Scan for the cell matching the given text and deliver its (x, y) coordinate at center. 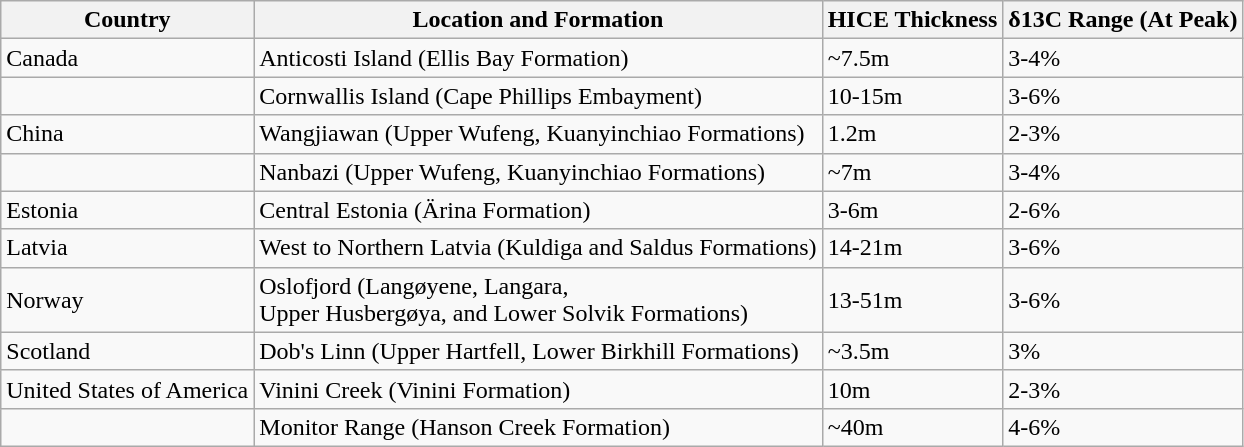
δ13C Range (At Peak) (1123, 20)
Latvia (128, 248)
United States of America (128, 389)
~7.5m (912, 58)
4-6% (1123, 427)
14-21m (912, 248)
Canada (128, 58)
West to Northern Latvia (Kuldiga and Saldus Formations) (538, 248)
Wangjiawan (Upper Wufeng, Kuanyinchiao Formations) (538, 134)
Country (128, 20)
Scotland (128, 351)
10-15m (912, 96)
Cornwallis Island (Cape Phillips Embayment) (538, 96)
Central Estonia (Ärina Formation) (538, 210)
Oslofjord (Langøyene, Langara,Upper Husbergøya, and Lower Solvik Formations) (538, 300)
~3.5m (912, 351)
Vinini Creek (Vinini Formation) (538, 389)
~7m (912, 172)
2-6% (1123, 210)
~40m (912, 427)
Norway (128, 300)
Monitor Range (Hanson Creek Formation) (538, 427)
Estonia (128, 210)
Location and Formation (538, 20)
10m (912, 389)
3% (1123, 351)
HICE Thickness (912, 20)
China (128, 134)
13-51m (912, 300)
Dob's Linn (Upper Hartfell, Lower Birkhill Formations) (538, 351)
1.2m (912, 134)
Anticosti Island (Ellis Bay Formation) (538, 58)
3-6m (912, 210)
Nanbazi (Upper Wufeng, Kuanyinchiao Formations) (538, 172)
